For the text-containing cell, return its midpoint in [X, Y] coordinate format. 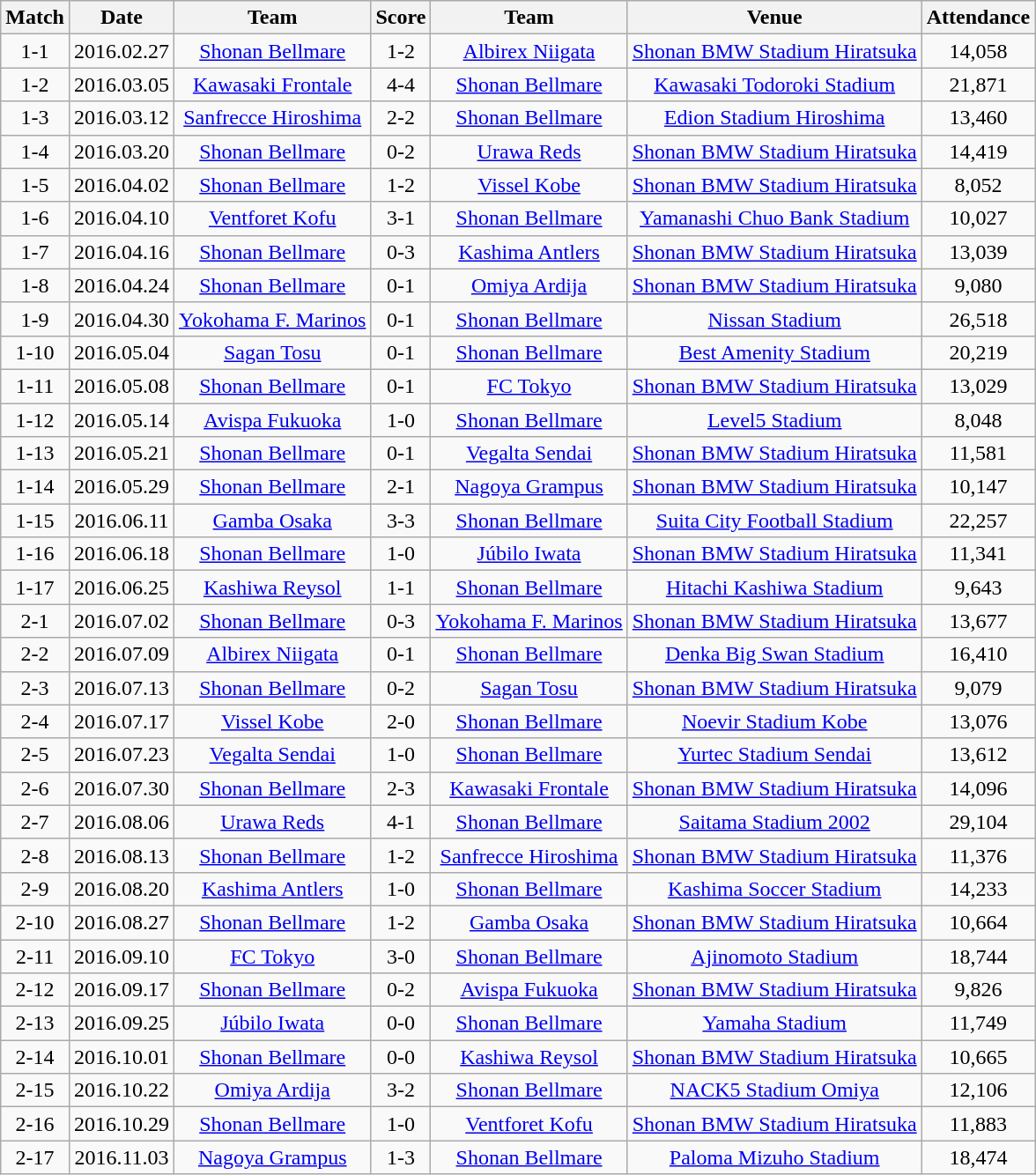
Kawasaki Todoroki Stadium [774, 85]
16,410 [978, 654]
2016.10.01 [122, 1057]
2016.07.23 [122, 755]
Hitachi Kashiwa Stadium [774, 587]
18,744 [978, 956]
9,079 [978, 688]
8,052 [978, 185]
2016.04.24 [122, 285]
14,058 [978, 51]
Match [35, 18]
2-12 [35, 990]
12,106 [978, 1090]
2016.08.06 [122, 822]
NACK5 Stadium Omiya [774, 1090]
2016.06.11 [122, 521]
11,749 [978, 1024]
1-17 [35, 587]
29,104 [978, 822]
2-10 [35, 922]
Kashima Soccer Stadium [774, 889]
2016.03.12 [122, 118]
Edion Stadium Hiroshima [774, 118]
2-8 [35, 855]
2016.04.02 [122, 185]
13,076 [978, 721]
Venue [774, 18]
Suita City Football Stadium [774, 521]
13,029 [978, 386]
1-15 [35, 521]
2-13 [35, 1024]
8,048 [978, 420]
14,419 [978, 151]
21,871 [978, 85]
1-5 [35, 185]
Best Amenity Stadium [774, 352]
2-6 [35, 788]
2016.05.21 [122, 454]
2-7 [35, 822]
2016.04.10 [122, 218]
2-0 [401, 721]
26,518 [978, 319]
2016.10.22 [122, 1090]
18,474 [978, 1157]
1-8 [35, 285]
2016.07.02 [122, 621]
1-13 [35, 454]
14,096 [978, 788]
1-9 [35, 319]
2016.07.17 [122, 721]
10,664 [978, 922]
2016.09.10 [122, 956]
2-11 [35, 956]
3-0 [401, 956]
13,677 [978, 621]
2016.08.13 [122, 855]
2016.11.03 [122, 1157]
Level5 Stadium [774, 420]
2016.02.27 [122, 51]
1-10 [35, 352]
2-4 [35, 721]
9,643 [978, 587]
2016.06.18 [122, 554]
2016.08.20 [122, 889]
13,612 [978, 755]
3-3 [401, 521]
4-1 [401, 822]
9,080 [978, 285]
3-2 [401, 1090]
Paloma Mizuho Stadium [774, 1157]
2016.09.25 [122, 1024]
4-4 [401, 85]
11,581 [978, 454]
10,027 [978, 218]
11,883 [978, 1124]
1-7 [35, 252]
10,665 [978, 1057]
Nissan Stadium [774, 319]
Saitama Stadium 2002 [774, 822]
2016.09.17 [122, 990]
1-4 [35, 151]
2-14 [35, 1057]
14,233 [978, 889]
20,219 [978, 352]
2016.04.16 [122, 252]
2-16 [35, 1124]
2016.05.08 [122, 386]
1-16 [35, 554]
2016.03.20 [122, 151]
2016.04.30 [122, 319]
1-14 [35, 487]
1-11 [35, 386]
2016.03.05 [122, 85]
1-6 [35, 218]
2016.10.29 [122, 1124]
Yamaha Stadium [774, 1024]
2016.06.25 [122, 587]
22,257 [978, 521]
Attendance [978, 18]
11,376 [978, 855]
2016.05.04 [122, 352]
2-5 [35, 755]
2-9 [35, 889]
Date [122, 18]
2016.05.29 [122, 487]
2016.07.30 [122, 788]
11,341 [978, 554]
2-15 [35, 1090]
2016.07.13 [122, 688]
2016.08.27 [122, 922]
2-17 [35, 1157]
2016.07.09 [122, 654]
10,147 [978, 487]
13,460 [978, 118]
Score [401, 18]
13,039 [978, 252]
Ajinomoto Stadium [774, 956]
9,826 [978, 990]
Denka Big Swan Stadium [774, 654]
2016.05.14 [122, 420]
Yurtec Stadium Sendai [774, 755]
3-1 [401, 218]
1-12 [35, 420]
Noevir Stadium Kobe [774, 721]
Yamanashi Chuo Bank Stadium [774, 218]
